Search for the cell housing the specified text and yield its [X, Y] center coordinate. 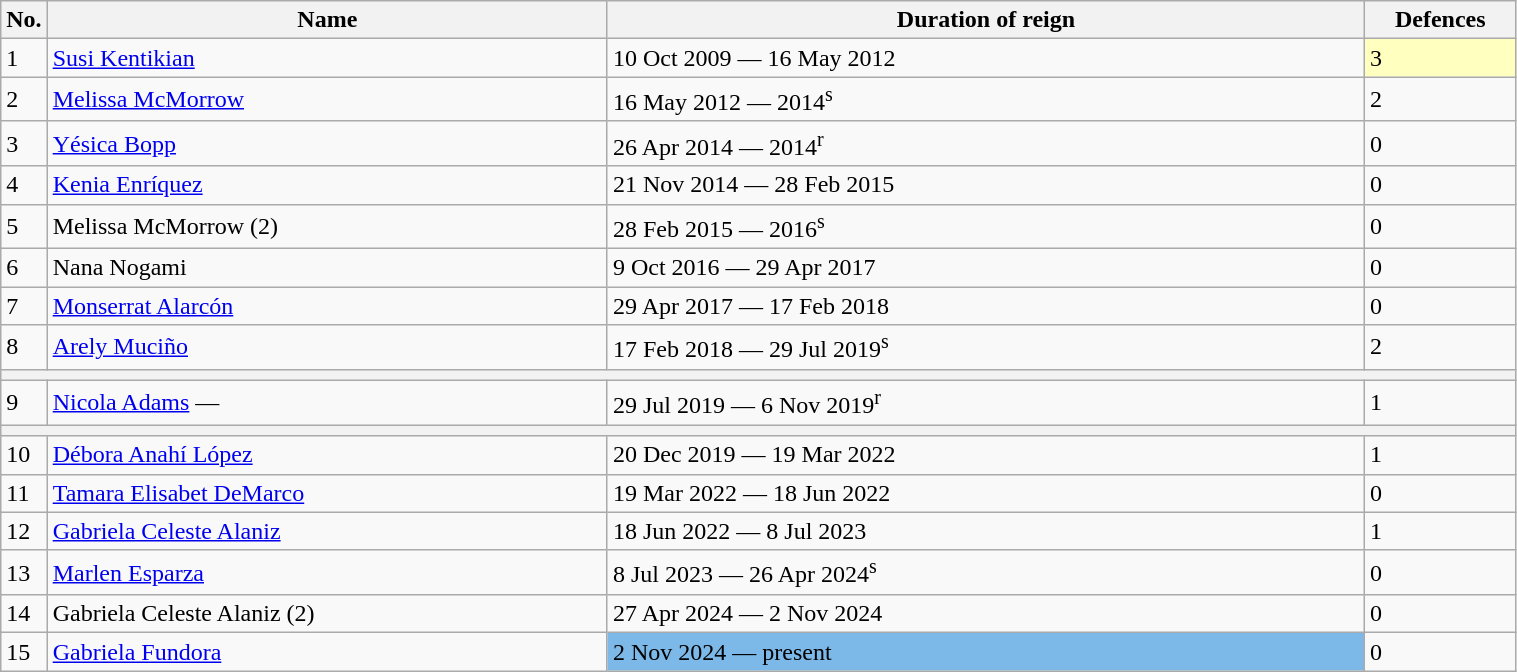
10 Oct 2009 — 16 May 2012 [986, 58]
9 [24, 402]
29 Apr 2017 — 17 Feb 2018 [986, 306]
No. [24, 20]
2 Nov 2024 — present [986, 652]
26 Apr 2014 — 2014r [986, 144]
Name [327, 20]
12 [24, 531]
28 Feb 2015 — 2016s [986, 226]
Melissa McMorrow [327, 100]
11 [24, 493]
Nana Nogami [327, 268]
Gabriela Celeste Alaniz (2) [327, 614]
Gabriela Fundora [327, 652]
Marlen Esparza [327, 572]
18 Jun 2022 — 8 Jul 2023 [986, 531]
16 May 2012 — 2014s [986, 100]
Kenia Enríquez [327, 185]
20 Dec 2019 — 19 Mar 2022 [986, 455]
Gabriela Celeste Alaniz [327, 531]
5 [24, 226]
15 [24, 652]
17 Feb 2018 — 29 Jul 2019s [986, 348]
7 [24, 306]
Nicola Adams — [327, 402]
14 [24, 614]
Arely Muciño [327, 348]
Duration of reign [986, 20]
29 Jul 2019 — 6 Nov 2019r [986, 402]
Débora Anahí López [327, 455]
Melissa McMorrow (2) [327, 226]
Susi Kentikian [327, 58]
4 [24, 185]
Monserrat Alarcón [327, 306]
8 [24, 348]
13 [24, 572]
Defences [1441, 20]
10 [24, 455]
8 Jul 2023 — 26 Apr 2024s [986, 572]
9 Oct 2016 — 29 Apr 2017 [986, 268]
Yésica Bopp [327, 144]
Tamara Elisabet DeMarco [327, 493]
19 Mar 2022 — 18 Jun 2022 [986, 493]
27 Apr 2024 — 2 Nov 2024 [986, 614]
6 [24, 268]
21 Nov 2014 — 28 Feb 2015 [986, 185]
